Provide the [X, Y] coordinate of the cell's center where the given text is located.  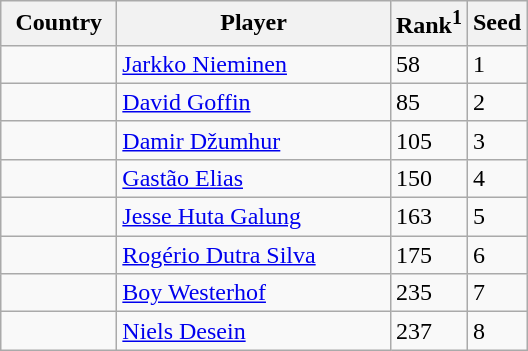
Jesse Huta Galung [254, 217]
105 [428, 140]
Boy Westerhof [254, 293]
58 [428, 64]
4 [496, 178]
237 [428, 331]
Rogério Dutra Silva [254, 255]
Seed [496, 24]
2 [496, 102]
Damir Džumhur [254, 140]
6 [496, 255]
Niels Desein [254, 331]
Country [59, 24]
Rank1 [428, 24]
163 [428, 217]
235 [428, 293]
5 [496, 217]
1 [496, 64]
8 [496, 331]
7 [496, 293]
175 [428, 255]
Player [254, 24]
Gastão Elias [254, 178]
David Goffin [254, 102]
150 [428, 178]
85 [428, 102]
Jarkko Nieminen [254, 64]
3 [496, 140]
